Output the (x, y) coordinate of the center of the cell containing the given text.  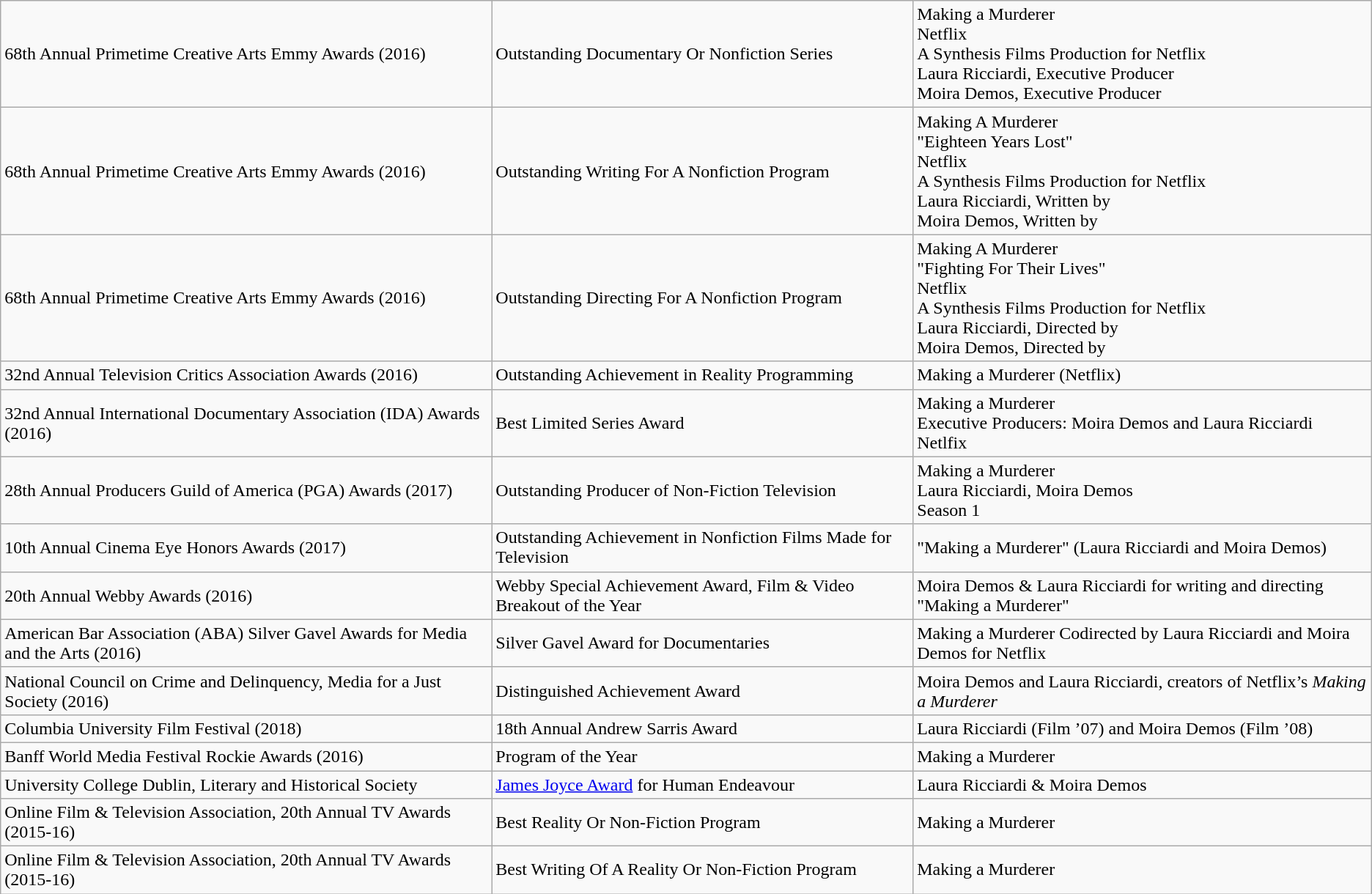
Making a Murderer (Netflix) (1143, 375)
Outstanding Writing For A Nonfiction Program (702, 171)
"Making a Murderer" (Laura Ricciardi and Moira Demos) (1143, 548)
Best Limited Series Award (702, 423)
Moira Demos and Laura Ricciardi, creators of Netflix’s Making a Murderer (1143, 690)
Outstanding Directing For A Nonfiction Program (702, 298)
Outstanding Achievement in Nonfiction Films Made for Television (702, 548)
Outstanding Documentary Or Nonfiction Series (702, 54)
32nd Annual International Documentary Association (IDA) Awards (2016) (246, 423)
James Joyce Award for Human Endeavour (702, 785)
Making A Murderer"Fighting For Their Lives"NetflixA Synthesis Films Production for NetflixLaura Ricciardi, Directed byMoira Demos, Directed by (1143, 298)
Outstanding Producer of Non-Fiction Television (702, 490)
Outstanding Achievement in Reality Programming (702, 375)
University College Dublin, Literary and Historical Society (246, 785)
Webby Special Achievement Award, Film & Video Breakout of the Year (702, 595)
Making a MurdererLaura Ricciardi, Moira DemosSeason 1 (1143, 490)
28th Annual Producers Guild of America (PGA) Awards (2017) (246, 490)
Moira Demos & Laura Ricciardi for writing and directing "Making a Murderer" (1143, 595)
32nd Annual Television Critics Association Awards (2016) (246, 375)
Banff World Media Festival Rockie Awards (2016) (246, 756)
10th Annual Cinema Eye Honors Awards (2017) (246, 548)
Making a MurdererNetflixA Synthesis Films Production for NetflixLaura Ricciardi, Executive ProducerMoira Demos, Executive Producer (1143, 54)
Making a MurdererExecutive Producers: Moira Demos and Laura RicciardiNetlfix (1143, 423)
Distinguished Achievement Award (702, 690)
Making A Murderer"Eighteen Years Lost"NetflixA Synthesis Films Production for NetflixLaura Ricciardi, Written byMoira Demos, Written by (1143, 171)
Best Writing Of A Reality Or Non-Fiction Program (702, 871)
American Bar Association (ABA) Silver Gavel Awards for Media and the Arts (2016) (246, 643)
20th Annual Webby Awards (2016) (246, 595)
National Council on Crime and Delinquency, Media for a Just Society (2016) (246, 690)
Laura Ricciardi & Moira Demos (1143, 785)
Making a Murderer Codirected by Laura Ricciardi and Moira Demos for Netflix (1143, 643)
Laura Ricciardi (Film ’07) and Moira Demos (Film ’08) (1143, 728)
Silver Gavel Award for Documentaries (702, 643)
Program of the Year (702, 756)
18th Annual Andrew Sarris Award (702, 728)
Best Reality Or Non-Fiction Program (702, 822)
Columbia University Film Festival (2018) (246, 728)
